Identify which cell holds the provided text, then report its [x, y] central coordinate. 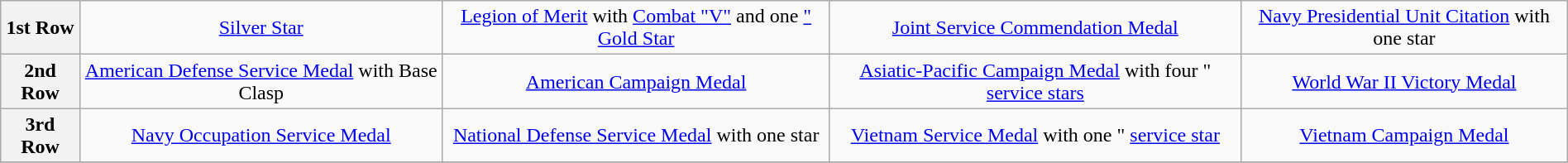
Silver Star [261, 28]
National Defense Service Medal with one star [636, 136]
Asiatic-Pacific Campaign Medal with four " service stars [1035, 81]
Navy Occupation Service Medal [261, 136]
Vietnam Campaign Medal [1404, 136]
1st Row [40, 28]
3rd Row [40, 136]
Joint Service Commendation Medal [1035, 28]
Legion of Merit with Combat "V" and one " Gold Star [636, 28]
Vietnam Service Medal with one " service star [1035, 136]
World War II Victory Medal [1404, 81]
American Defense Service Medal with Base Clasp [261, 81]
American Campaign Medal [636, 81]
Navy Presidential Unit Citation with one star [1404, 28]
2nd Row [40, 81]
